Capture the cell that displays the provided text and extract its [x, y] central coordinate. 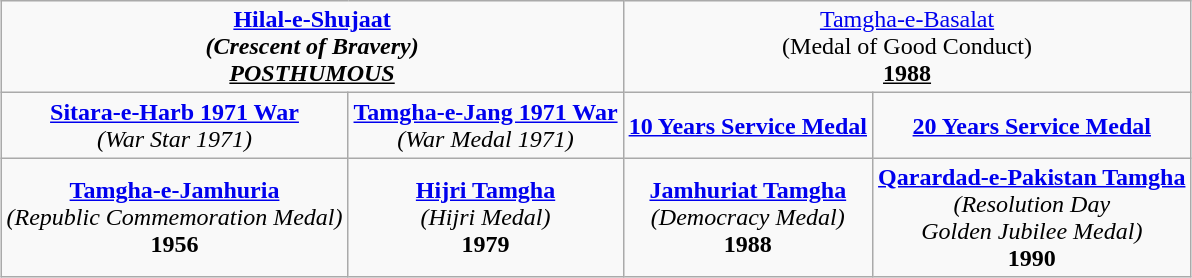
Hilal-e-Shujaat(Crescent of Bravery)POSTHUMOUS [312, 47]
Qarardad-e-Pakistan Tamgha(Resolution DayGolden Jubilee Medal)1990 [1032, 218]
20 Years Service Medal [1032, 126]
Sitara-e-Harb 1971 War(War Star 1971) [174, 126]
Jamhuriat Tamgha(Democracy Medal)1988 [748, 218]
Tamgha-e-Jamhuria(Republic Commemoration Medal)1956 [174, 218]
10 Years Service Medal [748, 126]
Tamgha-e-Basalat(Medal of Good Conduct)1988 [907, 47]
Hijri Tamgha(Hijri Medal)1979 [486, 218]
Tamgha-e-Jang 1971 War(War Medal 1971) [486, 126]
